For the text-containing cell, return its midpoint in [X, Y] coordinate format. 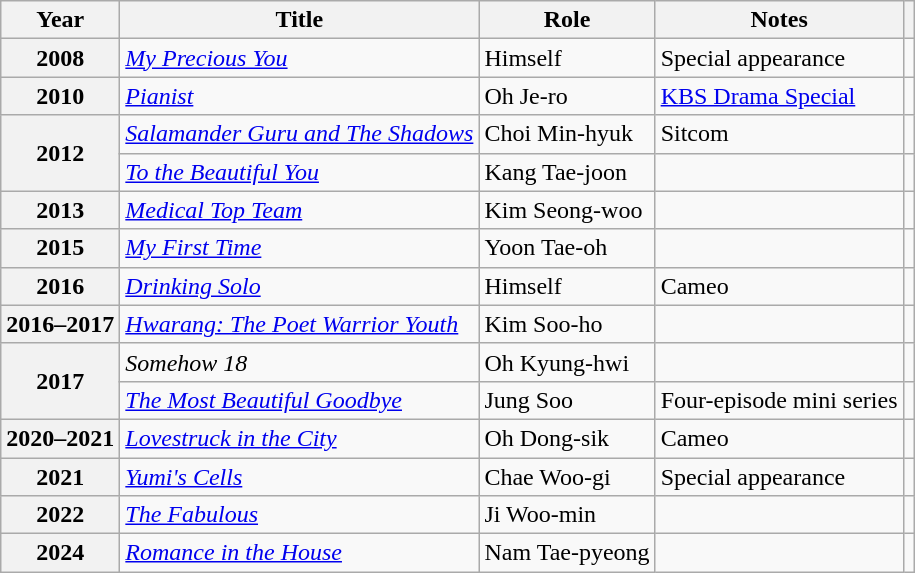
2022 [60, 515]
Title [300, 20]
Year [60, 20]
2016 [60, 286]
2016–2017 [60, 324]
My Precious You [300, 58]
Choi Min-hyuk [567, 134]
Pianist [300, 96]
Nam Tae-pyeong [567, 553]
Four-episode mini series [779, 400]
2024 [60, 553]
Jung Soo [567, 400]
The Fabulous [300, 515]
Romance in the House [300, 553]
Yoon Tae-oh [567, 248]
KBS Drama Special [779, 96]
Lovestruck in the City [300, 438]
Drinking Solo [300, 286]
Oh Kyung-hwi [567, 362]
2021 [60, 477]
Chae Woo-gi [567, 477]
Kang Tae-joon [567, 172]
Role [567, 20]
2008 [60, 58]
Ji Woo-min [567, 515]
Kim Soo-ho [567, 324]
2010 [60, 96]
Oh Je-ro [567, 96]
2013 [60, 210]
Oh Dong-sik [567, 438]
2020–2021 [60, 438]
My First Time [300, 248]
The Most Beautiful Goodbye [300, 400]
Yumi's Cells [300, 477]
Salamander Guru and The Shadows [300, 134]
Medical Top Team [300, 210]
Sitcom [779, 134]
2017 [60, 381]
2012 [60, 153]
2015 [60, 248]
Notes [779, 20]
Kim Seong-woo [567, 210]
Somehow 18 [300, 362]
To the Beautiful You [300, 172]
Hwarang: The Poet Warrior Youth [300, 324]
